Output the (X, Y) coordinate of the center of the cell containing the given text.  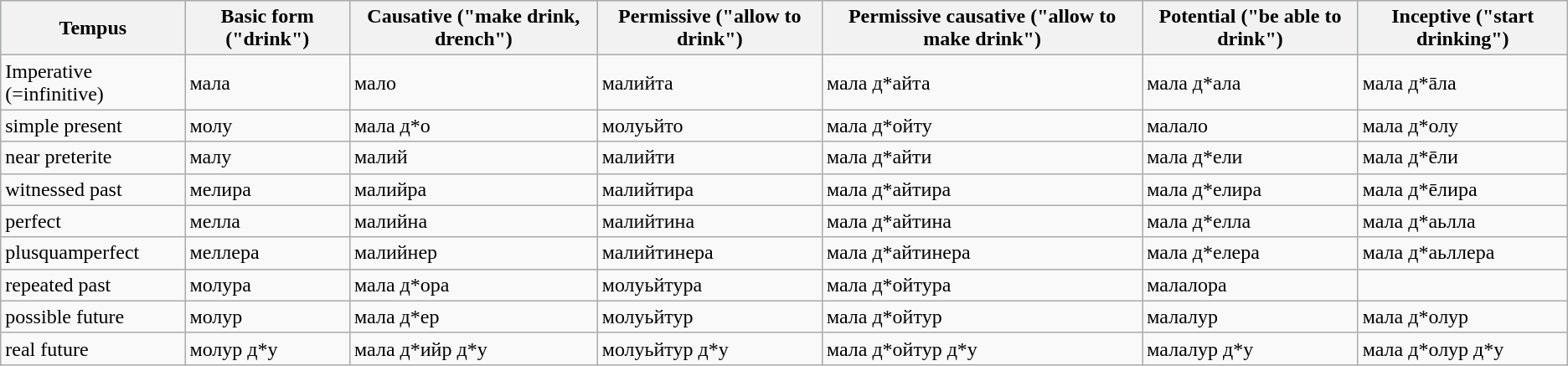
мала д*ала (1250, 82)
мала д*ēли (1462, 157)
малало (1250, 126)
молуьйтур д*у (709, 348)
real future (93, 348)
малий (473, 157)
малийти (709, 157)
мала д*ойтура (982, 285)
молур д*у (268, 348)
мала (268, 82)
малийра (473, 189)
Causative ("make drink, drench") (473, 28)
малийнер (473, 253)
мала д*ийр д*у (473, 348)
молур (268, 317)
малийтира (709, 189)
мала д*елла (1250, 221)
Tempus (93, 28)
мала д*елера (1250, 253)
молуьйтур (709, 317)
мала д*ойту (982, 126)
молуьйтура (709, 285)
малу (268, 157)
мала д*айта (982, 82)
мала д*олу (1462, 126)
мала д*аьллера (1462, 253)
Permissive ("allow to drink") (709, 28)
мала д*ēлира (1462, 189)
repeated past (93, 285)
plusquamperfect (93, 253)
мала д*аьлла (1462, 221)
мала д*о (473, 126)
малалур (1250, 317)
малалора (1250, 285)
малийта (709, 82)
мала д*айтина (982, 221)
perfect (93, 221)
малийтинера (709, 253)
малийна (473, 221)
Potential ("be able to drink") (1250, 28)
witnessed past (93, 189)
simple present (93, 126)
мала д*ойтур д*у (982, 348)
мала д*ели (1250, 157)
мала д*олур д*у (1462, 348)
Inceptive ("start drinking") (1462, 28)
Imperative (=infinitive) (93, 82)
мала д*айтинера (982, 253)
молура (268, 285)
меллера (268, 253)
мала д*ойтур (982, 317)
мала д*айтира (982, 189)
near preterite (93, 157)
мала д*āла (1462, 82)
молуьйто (709, 126)
мала д*айти (982, 157)
мало (473, 82)
молу (268, 126)
мелира (268, 189)
possible future (93, 317)
Basic form ("drink") (268, 28)
мелла (268, 221)
мала д*елира (1250, 189)
Permissive causative ("allow to make drink") (982, 28)
мала д*ора (473, 285)
малийтина (709, 221)
мала д*ер (473, 317)
малалур д*у (1250, 348)
мала д*олур (1462, 317)
